Provide the (x, y) coordinate of the cell's center where the given text is located.  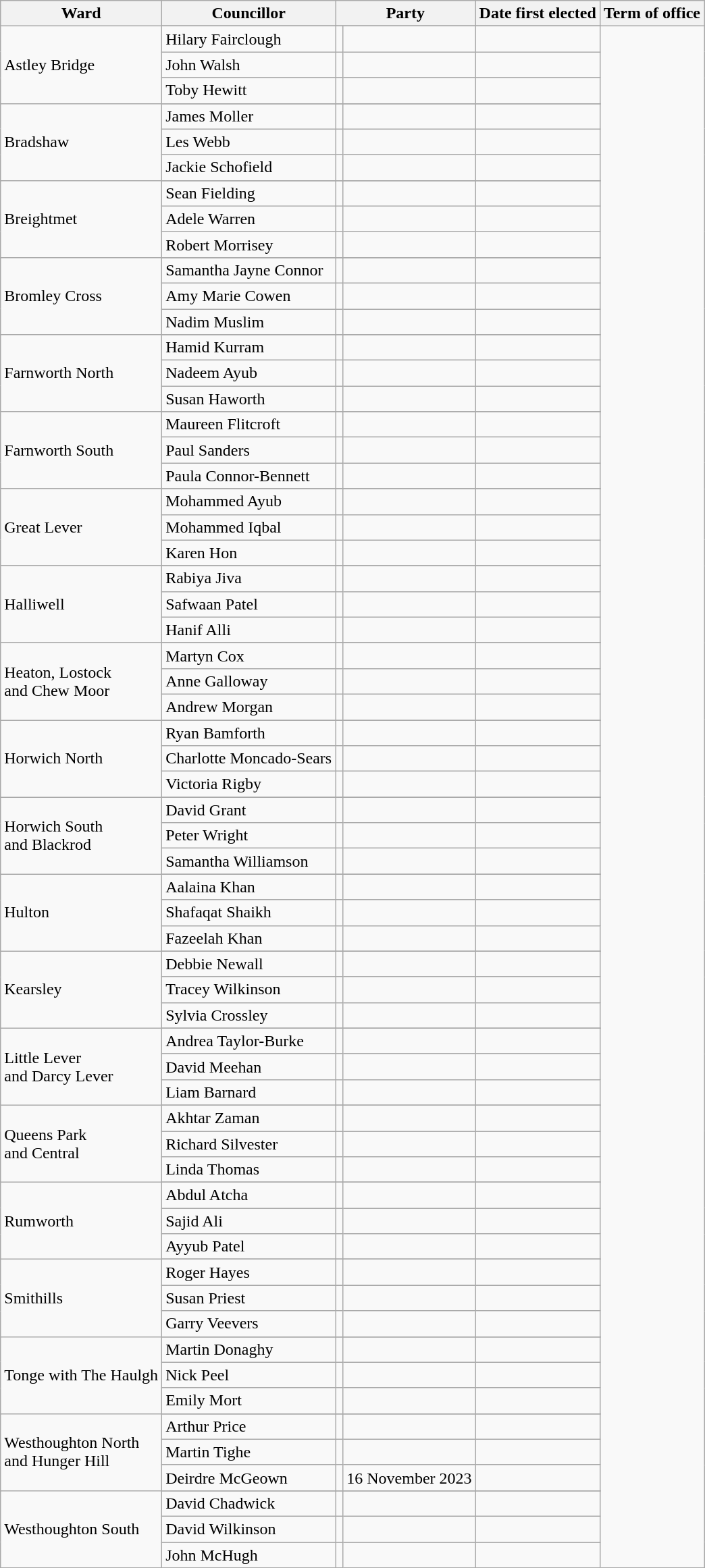
Bradshaw (81, 142)
Anne Galloway (249, 681)
Richard Silvester (249, 1144)
Horwich North (81, 758)
Arthur Price (249, 1426)
Astley Bridge (81, 65)
Bromley Cross (81, 296)
Westhoughton South (81, 1529)
Councillor (249, 13)
Roger Hayes (249, 1272)
Garry Veevers (249, 1324)
David Wilkinson (249, 1529)
Queens Park and Central (81, 1143)
Debbie Newall (249, 964)
Rabiya Jiva (249, 578)
Breightmet (81, 219)
David Grant (249, 810)
Martin Tighe (249, 1452)
Hulton (81, 913)
Nadeem Ayub (249, 373)
Deirdre McGeown (249, 1478)
Mohammed Iqbal (249, 527)
Ryan Bamforth (249, 732)
Sylvia Crossley (249, 1015)
John Walsh (249, 65)
Ayyub Patel (249, 1247)
Jackie Schofield (249, 167)
Paul Sanders (249, 450)
Peter Wright (249, 836)
Adele Warren (249, 219)
Westhoughton North and Hunger Hill (81, 1452)
Date first elected (538, 13)
Linda Thomas (249, 1170)
Sean Fielding (249, 193)
David Meehan (249, 1066)
Hanif Alli (249, 630)
Robert Morrisey (249, 244)
Aalaina Khan (249, 887)
Rumworth (81, 1221)
Ward (81, 13)
Martin Donaghy (249, 1349)
Smithills (81, 1298)
16 November 2023 (409, 1478)
Tracey Wilkinson (249, 990)
Susan Priest (249, 1298)
Hamid Kurram (249, 348)
Safwaan Patel (249, 604)
Samantha Williamson (249, 861)
Heaton, Lostock and Chew Moor (81, 681)
David Chadwick (249, 1503)
Liam Barnard (249, 1092)
Andrew Morgan (249, 707)
Fazeelah Khan (249, 938)
Halliwell (81, 604)
Horwich South and Blackrod (81, 836)
Abdul Atcha (249, 1195)
Farnworth North (81, 373)
Amy Marie Cowen (249, 296)
Little Lever and Darcy Lever (81, 1066)
Mohammed Ayub (249, 502)
Farnworth South (81, 450)
Samantha Jayne Connor (249, 270)
Great Lever (81, 527)
Shafaqat Shaikh (249, 913)
John McHugh (249, 1555)
Emily Mort (249, 1401)
Nadim Muslim (249, 322)
Hilary Fairclough (249, 39)
Paula Connor-Bennett (249, 476)
Karen Hon (249, 553)
Tonge with The Haulgh (81, 1375)
Party (405, 13)
James Moller (249, 116)
Akhtar Zaman (249, 1118)
Term of office (652, 13)
Toby Hewitt (249, 90)
Victoria Rigby (249, 784)
Maureen Flitcroft (249, 425)
Charlotte Moncado-Sears (249, 759)
Susan Haworth (249, 399)
Andrea Taylor-Burke (249, 1041)
Nick Peel (249, 1375)
Kearsley (81, 990)
Martyn Cox (249, 655)
Sajid Ali (249, 1221)
Les Webb (249, 142)
